Capture the cell that displays the provided text and extract its (x, y) central coordinate. 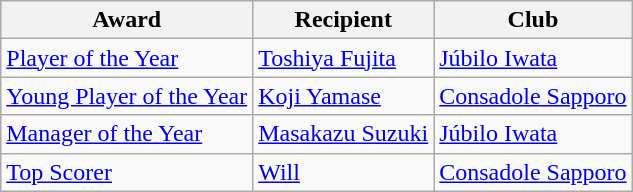
Manager of the Year (127, 134)
Player of the Year (127, 58)
Top Scorer (127, 172)
Young Player of the Year (127, 96)
Recipient (344, 20)
Will (344, 172)
Masakazu Suzuki (344, 134)
Koji Yamase (344, 96)
Award (127, 20)
Club (533, 20)
Toshiya Fujita (344, 58)
